Detect which cell encompasses the target text, then output its [x, y] center coordinate. 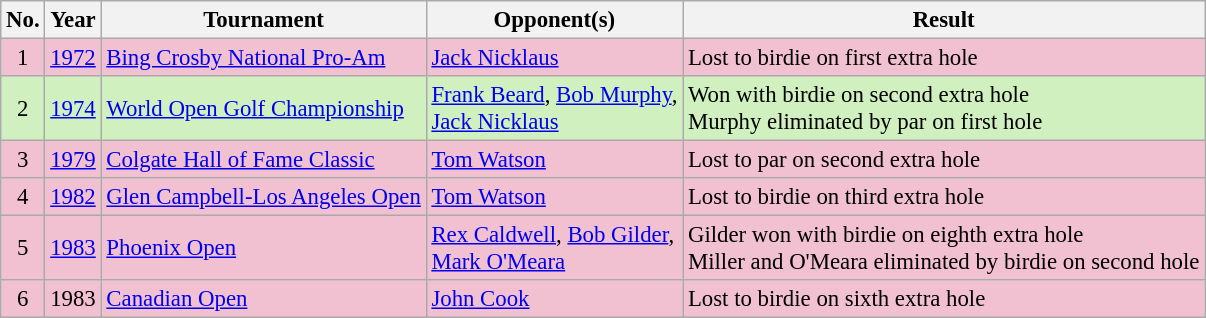
Jack Nicklaus [554, 58]
1979 [73, 160]
4 [23, 197]
Frank Beard, Bob Murphy, Jack Nicklaus [554, 108]
2 [23, 108]
3 [23, 160]
Bing Crosby National Pro-Am [264, 58]
Colgate Hall of Fame Classic [264, 160]
1982 [73, 197]
5 [23, 248]
John Cook [554, 299]
Lost to birdie on sixth extra hole [944, 299]
World Open Golf Championship [264, 108]
Canadian Open [264, 299]
1972 [73, 58]
No. [23, 20]
Lost to birdie on third extra hole [944, 197]
Result [944, 20]
Phoenix Open [264, 248]
Tournament [264, 20]
1 [23, 58]
Rex Caldwell, Bob Gilder, Mark O'Meara [554, 248]
Opponent(s) [554, 20]
Gilder won with birdie on eighth extra holeMiller and O'Meara eliminated by birdie on second hole [944, 248]
Lost to par on second extra hole [944, 160]
1974 [73, 108]
Glen Campbell-Los Angeles Open [264, 197]
6 [23, 299]
Year [73, 20]
Won with birdie on second extra holeMurphy eliminated by par on first hole [944, 108]
Lost to birdie on first extra hole [944, 58]
